Provide the (X, Y) coordinate of the cell's center where the given text is located.  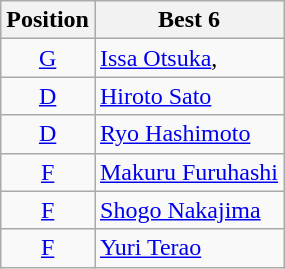
Issa Otsuka, (188, 58)
Position (48, 20)
Shogo Nakajima (188, 210)
Hiroto Sato (188, 96)
G (48, 58)
Makuru Furuhashi (188, 172)
Best 6 (188, 20)
Ryo Hashimoto (188, 134)
Yuri Terao (188, 248)
